For the text-containing cell, return its midpoint in (x, y) coordinate format. 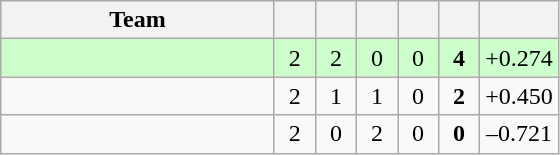
4 (460, 58)
–0.721 (520, 134)
+0.274 (520, 58)
+0.450 (520, 96)
Team (138, 20)
